Capture the cell that displays the provided text and extract its [X, Y] central coordinate. 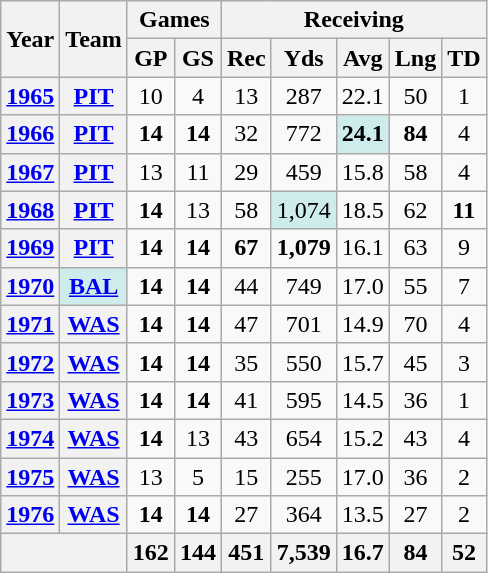
451 [246, 553]
16.7 [362, 553]
701 [304, 324]
255 [304, 477]
44 [246, 286]
15 [246, 477]
41 [246, 400]
10 [150, 96]
55 [415, 286]
29 [246, 172]
364 [304, 515]
1967 [30, 172]
654 [304, 438]
749 [304, 286]
Rec [246, 58]
24.1 [362, 134]
7,539 [304, 553]
1976 [30, 515]
1,074 [304, 210]
TD [464, 58]
50 [415, 96]
47 [246, 324]
1971 [30, 324]
162 [150, 553]
15.7 [362, 362]
35 [246, 362]
Yds [304, 58]
70 [415, 324]
595 [304, 400]
13.5 [362, 515]
52 [464, 553]
Lng [415, 58]
Team [94, 39]
32 [246, 134]
22.1 [362, 96]
63 [415, 248]
7 [464, 286]
144 [198, 553]
1973 [30, 400]
Games [174, 20]
1968 [30, 210]
14.5 [362, 400]
Receiving [354, 20]
1965 [30, 96]
1,079 [304, 248]
5 [198, 477]
BAL [94, 286]
287 [304, 96]
1972 [30, 362]
GP [150, 58]
Avg [362, 58]
1975 [30, 477]
18.5 [362, 210]
1974 [30, 438]
14.9 [362, 324]
550 [304, 362]
1969 [30, 248]
15.8 [362, 172]
45 [415, 362]
9 [464, 248]
15.2 [362, 438]
16.1 [362, 248]
3 [464, 362]
Year [30, 39]
1970 [30, 286]
62 [415, 210]
67 [246, 248]
1966 [30, 134]
772 [304, 134]
GS [198, 58]
459 [304, 172]
